Extract the [x, y] coordinate from the center of the cell holding the provided text.  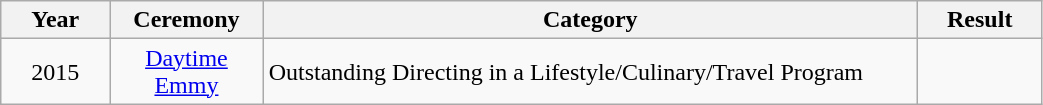
Year [56, 20]
Outstanding Directing in a Lifestyle/Culinary/Travel Program [590, 72]
Result [980, 20]
2015 [56, 72]
Daytime Emmy [186, 72]
Category [590, 20]
Ceremony [186, 20]
